For the text-containing cell, return its midpoint in [x, y] coordinate format. 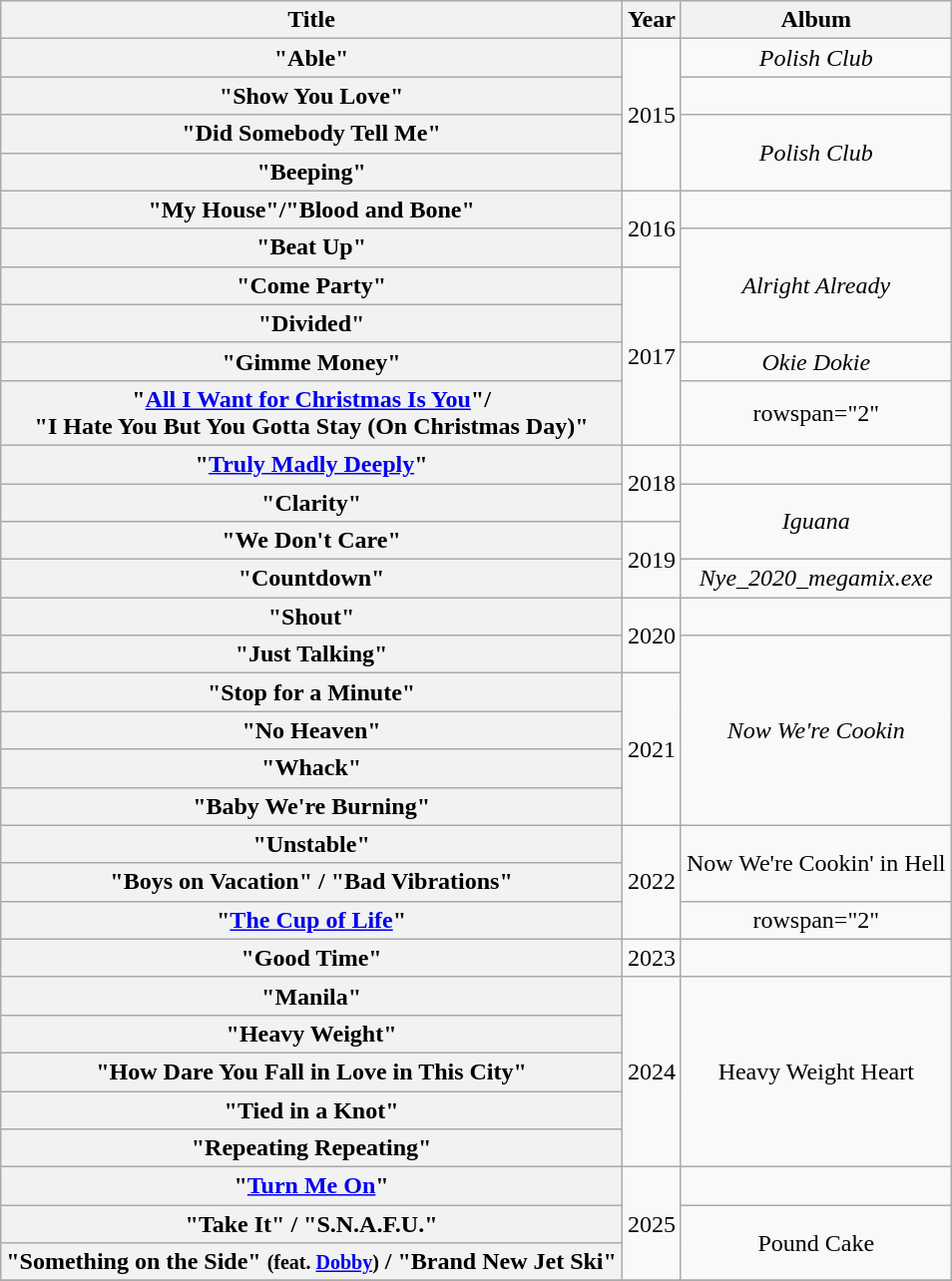
Okie Dokie [816, 361]
"Truly Madly Deeply" [311, 464]
"Tied in a Knot" [311, 1110]
"Heavy Weight" [311, 1034]
Album [816, 20]
2017 [651, 355]
2018 [651, 483]
"How Dare You Fall in Love in This City" [311, 1071]
"Able" [311, 58]
Heavy Weight Heart [816, 1071]
2025 [651, 1224]
2020 [651, 636]
"The Cup of Life" [311, 920]
"Beat Up" [311, 247]
"Gimme Money" [311, 361]
Nye_2020_megamix.exe [816, 579]
"We Don't Care" [311, 541]
"Baby We're Burning" [311, 806]
Pound Cake [816, 1243]
"Manila" [311, 996]
"Divided" [311, 323]
"Come Party" [311, 285]
Title [311, 20]
"All I Want for Christmas Is You"/"I Hate You But You Gotta Stay (On Christmas Day)" [311, 413]
"Whack" [311, 768]
2024 [651, 1071]
"Did Somebody Tell Me" [311, 134]
"Countdown" [311, 579]
Alright Already [816, 285]
Now We're Cookin' in Hell [816, 863]
"My House"/"Blood and Bone" [311, 210]
Iguana [816, 521]
"Beeping" [311, 172]
"Shout" [311, 617]
"No Heaven" [311, 730]
2019 [651, 560]
Year [651, 20]
2015 [651, 115]
2023 [651, 958]
"Clarity" [311, 502]
"Unstable" [311, 844]
"Good Time" [311, 958]
"Turn Me On" [311, 1186]
"Just Talking" [311, 654]
2022 [651, 882]
2016 [651, 228]
Now We're Cookin [816, 730]
"Stop for a Minute" [311, 692]
"Show You Love" [311, 96]
"Take It" / "S.N.A.F.U." [311, 1224]
2021 [651, 749]
"Something on the Side" (feat. Dobby) / "Brand New Jet Ski" [311, 1262]
"Repeating Repeating" [311, 1148]
"Boys on Vacation" / "Bad Vibrations" [311, 882]
